Extract the [X, Y] coordinate from the center of the cell holding the provided text.  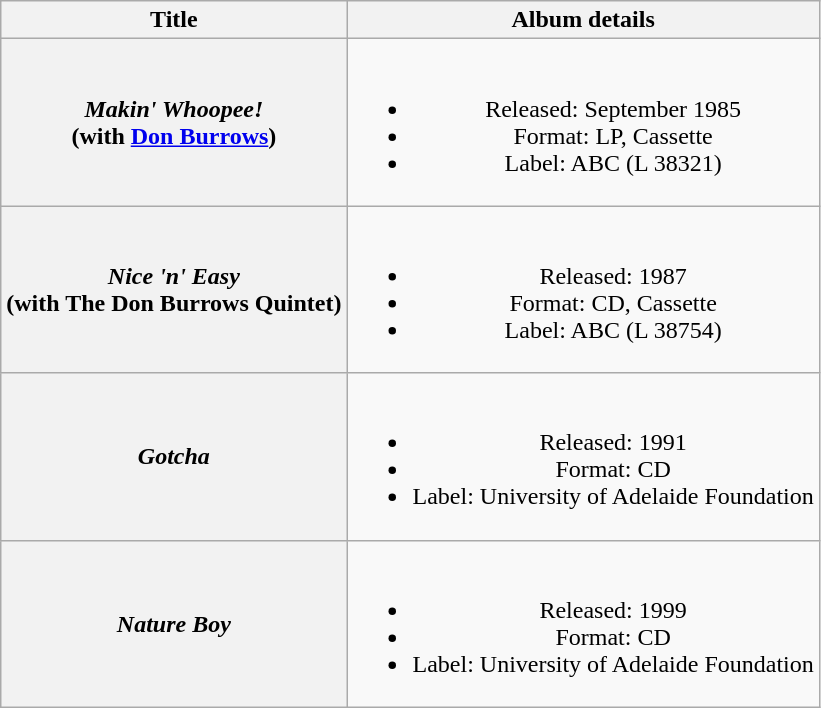
Released: 1991Format: CDLabel: University of Adelaide Foundation [583, 456]
Nature Boy [174, 624]
Released: 1999Format: CDLabel: University of Adelaide Foundation [583, 624]
Makin' Whoopee! (with Don Burrows) [174, 122]
Gotcha [174, 456]
Album details [583, 20]
Released: September 1985Format: LP, CassetteLabel: ABC (L 38321) [583, 122]
Released: 1987Format: CD, CassetteLabel: ABC (L 38754) [583, 290]
Nice 'n' Easy (with The Don Burrows Quintet) [174, 290]
Title [174, 20]
